Scan for the cell matching the given text and deliver its [x, y] coordinate at center. 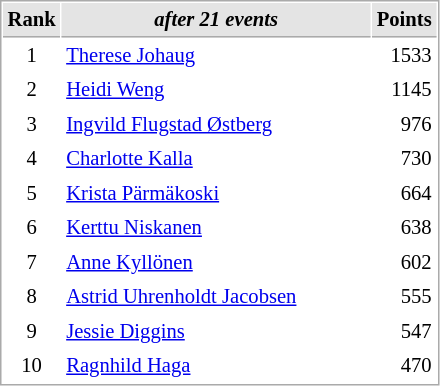
555 [404, 296]
1 [32, 56]
Krista Pärmäkoski [216, 194]
1533 [404, 56]
Rank [32, 20]
Charlotte Kalla [216, 158]
8 [32, 296]
547 [404, 332]
2 [32, 90]
6 [32, 228]
Heidi Weng [216, 90]
10 [32, 366]
Ragnhild Haga [216, 366]
Points [404, 20]
664 [404, 194]
7 [32, 262]
3 [32, 124]
5 [32, 194]
Ingvild Flugstad Østberg [216, 124]
602 [404, 262]
after 21 events [216, 20]
Therese Johaug [216, 56]
Jessie Diggins [216, 332]
9 [32, 332]
730 [404, 158]
Kerttu Niskanen [216, 228]
1145 [404, 90]
470 [404, 366]
638 [404, 228]
Anne Kyllönen [216, 262]
976 [404, 124]
Astrid Uhrenholdt Jacobsen [216, 296]
4 [32, 158]
